Search for the cell housing the specified text and yield its (X, Y) center coordinate. 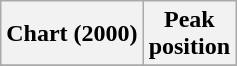
Chart (2000) (72, 34)
Peak position (189, 34)
